Search for the cell housing the specified text and yield its (X, Y) center coordinate. 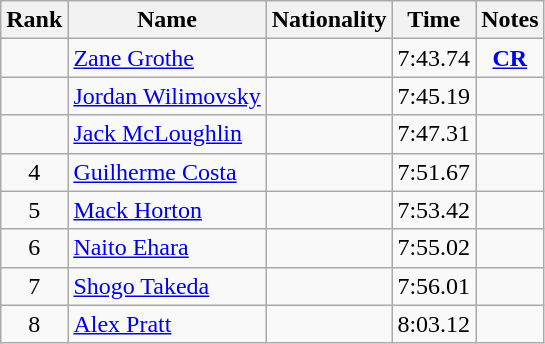
4 (34, 172)
Mack Horton (167, 210)
7:51.67 (434, 172)
Naito Ehara (167, 248)
Notes (510, 20)
Jordan Wilimovsky (167, 96)
8 (34, 324)
7:47.31 (434, 134)
CR (510, 58)
Shogo Takeda (167, 286)
Zane Grothe (167, 58)
7:55.02 (434, 248)
6 (34, 248)
Rank (34, 20)
8:03.12 (434, 324)
7:53.42 (434, 210)
5 (34, 210)
7:45.19 (434, 96)
Nationality (329, 20)
7:56.01 (434, 286)
Alex Pratt (167, 324)
Time (434, 20)
Jack McLoughlin (167, 134)
7 (34, 286)
Name (167, 20)
7:43.74 (434, 58)
Guilherme Costa (167, 172)
